Return (X, Y) of the center of cell containing provided text 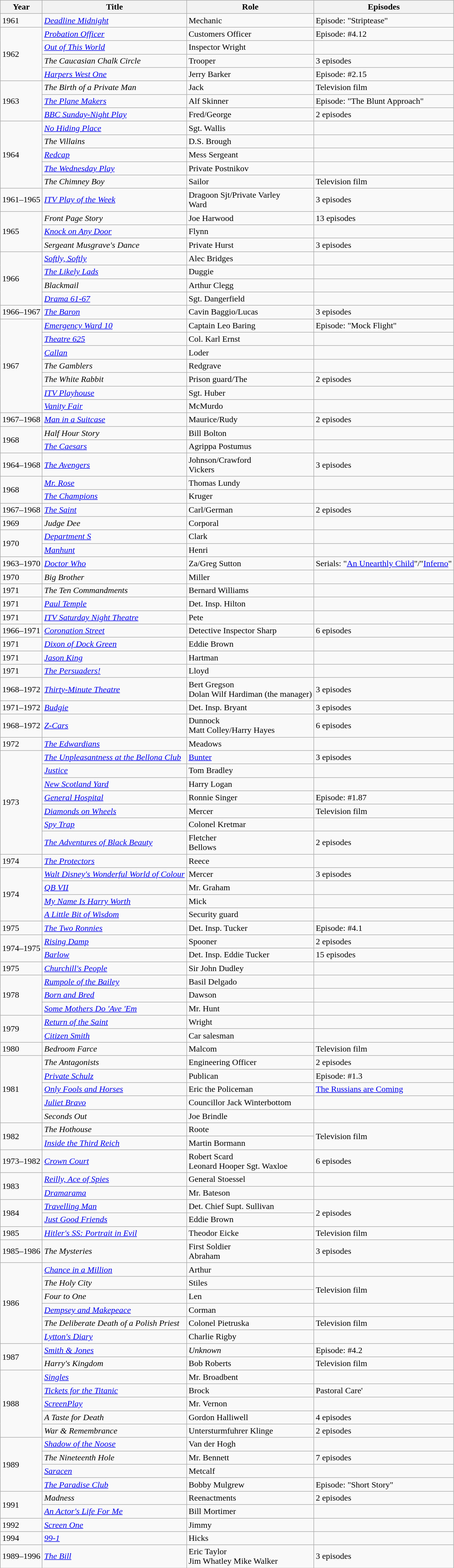
Det. Chief Supt. Sullivan (250, 1206)
Untersturmfuhrer Klinge (250, 1431)
Brock (250, 1390)
Reece (250, 861)
Smith & Jones (114, 1350)
Sgt. Huber (250, 393)
Jason King (114, 658)
1963–1970 (21, 563)
Episode: #1.87 (384, 797)
The Saint (114, 510)
The Birth of a Private Man (114, 88)
The Avengers (114, 465)
1966–1967 (21, 312)
Engineering Officer (250, 1062)
Duggie (250, 272)
Front Page Story (114, 218)
Councillor Jack Winterbottom (250, 1103)
The Hothouse (114, 1130)
First SoldierAbraham (250, 1251)
Chance in a Million (114, 1269)
Episodes (384, 7)
Coronation Street (114, 631)
1983 (21, 1186)
Emergency Ward 10 (114, 325)
Mr. Hunt (250, 1009)
1971–1972 (21, 707)
Customers Officer (250, 34)
Eric TaylorJim Whatley Mike Walker (250, 1557)
Role (250, 7)
1965 (21, 232)
Mess Sergeant (250, 155)
Man in a Suitcase (114, 420)
Sgt. Dangerfield (250, 299)
Bobby Mulgrew (250, 1484)
1961–1965 (21, 200)
General Stoessel (250, 1179)
Diamonds on Wheels (114, 811)
The Russians are Coming (384, 1089)
Redcap (114, 155)
Det. Insp. Bryant (250, 707)
1961 (21, 20)
Ronnie Singer (250, 797)
4 episodes (384, 1417)
Joe Brindle (250, 1116)
Tickets for the Titanic (114, 1390)
Bob Roberts (250, 1364)
Tom Bradley (250, 771)
Seconds Out (114, 1116)
Eric the Policeman (250, 1089)
General Hospital (114, 797)
Justice (114, 771)
Sergeant Musgrave's Dance (114, 245)
Dixon of Dock Green (114, 644)
McMurdo (250, 406)
Paul Temple (114, 604)
FletcherBellows (250, 842)
Charlie Rigby (250, 1337)
Za/Greg Sutton (250, 563)
Serials: "An Unearthly Child"/"Inferno" (384, 563)
War & Remembrance (114, 1431)
1973 (21, 802)
New Scotland Yard (114, 784)
Judge Dee (114, 523)
Madness (114, 1498)
Rising Damp (114, 941)
Sailor (250, 182)
Agrippa Postumus (250, 447)
Colonel Kretmar (250, 824)
Budgie (114, 707)
Juliet Bravo (114, 1103)
Cavin Baggio/Lucas (250, 312)
Thirty-Minute Theatre (114, 689)
Shadow of the Noose (114, 1444)
Pastoral Care' (384, 1390)
Harry's Kingdom (114, 1364)
Saracen (114, 1471)
Private Hurst (250, 245)
1963 (21, 101)
Manhunt (114, 550)
Only Fools and Horses (114, 1089)
Miller (250, 577)
Bill Mortimer (250, 1511)
Hitler's SS: Portrait in Evil (114, 1233)
The Plane Makers (114, 101)
Mechanic (250, 20)
Detective Inspector Sharp (250, 631)
Doctor Who (114, 563)
1966–1971 (21, 631)
D.S. Brough (250, 141)
Theodor Eicke (250, 1233)
Wright (250, 1022)
Blackmail (114, 285)
Episode: #4.2 (384, 1350)
ITV Playhouse (114, 393)
The Ten Commandments (114, 590)
Episode: #1.3 (384, 1076)
Episode: "The Blunt Approach" (384, 101)
The Gamblers (114, 366)
Inspector Wright (250, 47)
The Caucasian Chalk Circle (114, 61)
Publican (250, 1076)
Screen One (114, 1525)
Dragoon Sjt/Private VarleyWard (250, 200)
1966 (21, 279)
Just Good Friends (114, 1220)
The Unpleasantness at the Bellona Club (114, 757)
DunnockMatt Colley/Harry Hayes (250, 726)
Hartman (250, 658)
1989–1996 (21, 1557)
Inside the Third Reich (114, 1143)
Rumpole of the Bailey (114, 982)
Mr. Bennett (250, 1458)
Singles (114, 1377)
13 episodes (384, 218)
1967 (21, 366)
Bill Bolton (250, 433)
The Mysteries (114, 1251)
Mr. Rose (114, 483)
The Wednesday Play (114, 168)
A Little Bit of Wisdom (114, 915)
1982 (21, 1136)
Harry Logan (250, 784)
Bedroom Farce (114, 1049)
1972 (21, 744)
Hicks (250, 1538)
The Adventures of Black Beauty (114, 842)
Dramarama (114, 1193)
The Edwardians (114, 744)
Episode: #4.1 (384, 928)
Title (114, 7)
1962 (21, 54)
Det. Insp. Tucker (250, 928)
Some Mothers Do 'Ave 'Em (114, 1009)
Reenactments (250, 1498)
Maurice/Rudy (250, 420)
Car salesman (250, 1035)
Carl/German (250, 510)
The Holy City (114, 1283)
Thomas Lundy (250, 483)
Security guard (250, 915)
Clark (250, 537)
Barlow (114, 955)
Alf Skinner (250, 101)
Episode: "Striptease" (384, 20)
7 episodes (384, 1458)
Lytton's Diary (114, 1337)
Episode: "Mock Flight" (384, 325)
The White Rabbit (114, 379)
Private Schulz (114, 1076)
Unknown (250, 1350)
Flynn (250, 232)
Mr. Vernon (250, 1404)
Johnson/CrawfordVickers (250, 465)
BBC Sunday-Night Play (114, 114)
Big Brother (114, 577)
Pete (250, 617)
Colonel Pietruska (250, 1323)
An Actor's Life For Me (114, 1511)
Softly, Softly (114, 258)
The Caesars (114, 447)
Corporal (250, 523)
1987 (21, 1357)
A Taste for Death (114, 1417)
Episode: #2.15 (384, 74)
1985 (21, 1233)
Loder (250, 352)
Fred/George (250, 114)
15 episodes (384, 955)
Jerry Barker (250, 74)
Vanity Fair (114, 406)
Prison guard/The (250, 379)
The Persuaders! (114, 671)
Corman (250, 1310)
The Likely Lads (114, 272)
Mr. Bateson (250, 1193)
Half Hour Story (114, 433)
Jack (250, 88)
1986 (21, 1303)
Bunter (250, 757)
1974–1975 (21, 948)
1985–1986 (21, 1251)
No Hiding Place (114, 128)
Trooper (250, 61)
Sgt. Wallis (250, 128)
Department S (114, 537)
Citizen Smith (114, 1035)
Mick (250, 901)
Martin Bormann (250, 1143)
Alec Bridges (250, 258)
Joe Harwood (250, 218)
Arthur Clegg (250, 285)
Mr. Graham (250, 888)
1969 (21, 523)
1979 (21, 1029)
ITV Play of the Week (114, 200)
Henri (250, 550)
Van der Hogh (250, 1444)
Reilly, Ace of Spies (114, 1179)
Meadows (250, 744)
QB VII (114, 888)
Crown Court (114, 1161)
1978 (21, 995)
Born and Bred (114, 995)
1994 (21, 1538)
Roote (250, 1130)
Redgrave (250, 366)
Year (21, 7)
Drama 61-67 (114, 299)
Episode: "Short Story" (384, 1484)
Knock on Any Door (114, 232)
The Two Ronnies (114, 928)
The Bill (114, 1557)
1988 (21, 1404)
The Paradise Club (114, 1484)
1964 (21, 155)
99-1 (114, 1538)
Dempsey and Makepeace (114, 1310)
Theatre 625 (114, 339)
Len (250, 1296)
Z-Cars (114, 726)
My Name Is Harry Worth (114, 901)
1992 (21, 1525)
Private Postnikov (250, 168)
The Antagonists (114, 1062)
Arthur (250, 1269)
Probation Officer (114, 34)
Episode: #4.12 (384, 34)
Col. Karl Ernst (250, 339)
Callan (114, 352)
The Nineteenth Hole (114, 1458)
Gordon Halliwell (250, 1417)
Kruger (250, 496)
Travelling Man (114, 1206)
1973–1982 (21, 1161)
Harpers West One (114, 74)
Stiles (250, 1283)
Captain Leo Baring (250, 325)
Four to One (114, 1296)
Det. Insp. Hilton (250, 604)
1964–1968 (21, 465)
Walt Disney's Wonderful World of Colour (114, 874)
Spooner (250, 941)
Bert GregsonDolan Wilf Hardiman (the manager) (250, 689)
ScreenPlay (114, 1404)
Deadline Midnight (114, 20)
Robert ScardLeonard Hooper Sgt. Waxloe (250, 1161)
Spy Trap (114, 824)
Malcom (250, 1049)
Basil Delgado (250, 982)
ITV Saturday Night Theatre (114, 617)
1984 (21, 1213)
Sir John Dudley (250, 968)
Churchill's People (114, 968)
Det. Insp. Eddie Tucker (250, 955)
1980 (21, 1049)
Return of the Saint (114, 1022)
Bernard Williams (250, 590)
1991 (21, 1504)
The Deliberate Death of a Polish Priest (114, 1323)
The Villains (114, 141)
The Chimney Boy (114, 182)
The Baron (114, 312)
The Champions (114, 496)
Lloyd (250, 671)
Jimmy (250, 1525)
The Protectors (114, 861)
Metcalf (250, 1471)
1989 (21, 1464)
Out of This World (114, 47)
Mr. Broadbent (250, 1377)
Dawson (250, 995)
1981 (21, 1089)
